From the cell containing the given text, extract its center point as [x, y] coordinate. 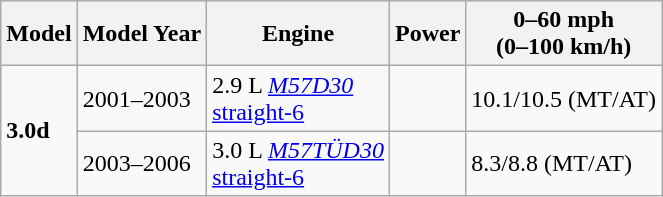
8.3/8.8 (MT/AT) [564, 164]
2001–2003 [142, 98]
2003–2006 [142, 164]
Model Year [142, 34]
Model [39, 34]
2.9 L M57D30 straight-6 [298, 98]
Power [427, 34]
3.0 L M57TÜD30 straight-6 [298, 164]
10.1/10.5 (MT/AT) [564, 98]
0–60 mph (0–100 km/h) [564, 34]
Engine [298, 34]
3.0d [39, 131]
